Capture the cell that displays the provided text and extract its (x, y) central coordinate. 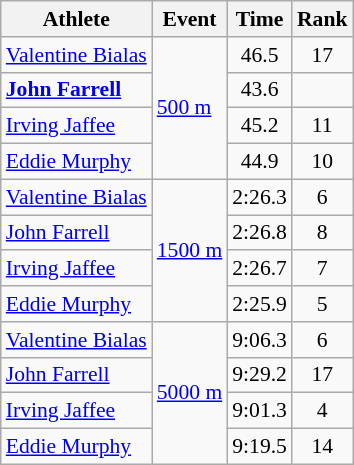
2:26.8 (260, 233)
10 (322, 162)
8 (322, 233)
9:01.3 (260, 411)
9:06.3 (260, 340)
45.2 (260, 126)
43.6 (260, 90)
5 (322, 304)
2:25.9 (260, 304)
2:26.3 (260, 197)
1500 m (190, 250)
11 (322, 126)
Athlete (76, 19)
Rank (322, 19)
7 (322, 269)
4 (322, 411)
Event (190, 19)
14 (322, 447)
9:29.2 (260, 375)
500 m (190, 108)
Time (260, 19)
2:26.7 (260, 269)
44.9 (260, 162)
9:19.5 (260, 447)
5000 m (190, 393)
46.5 (260, 55)
